Search for the cell housing the specified text and yield its [x, y] center coordinate. 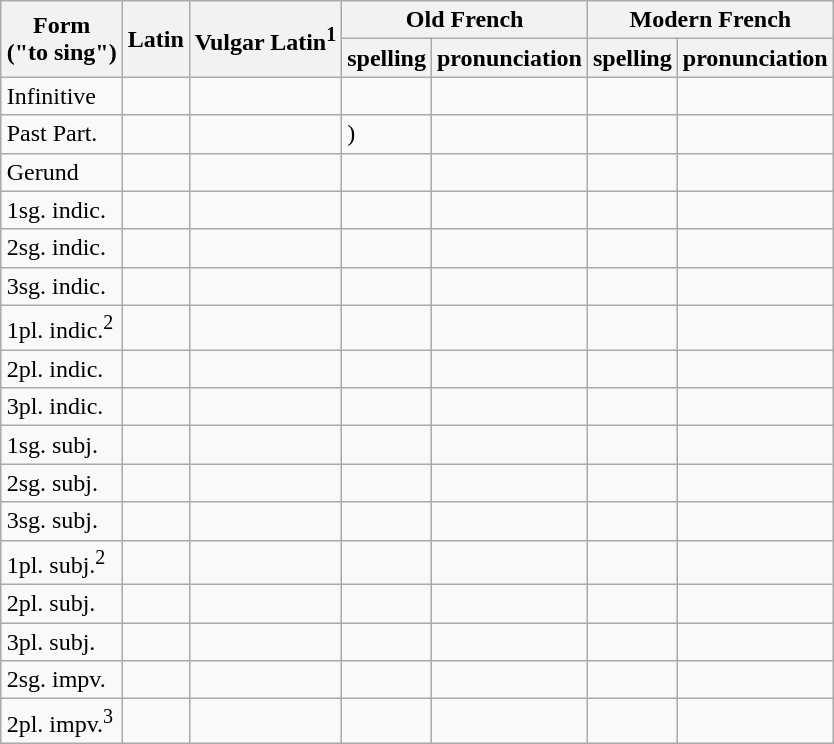
3pl. subj. [62, 642]
Modern French [710, 20]
Vulgar Latin1 [265, 39]
2sg. indic. [62, 248]
) [387, 134]
Old French [465, 20]
1sg. subj. [62, 445]
3sg. indic. [62, 286]
2pl. indic. [62, 369]
Latin [156, 39]
2pl. impv.3 [62, 722]
1sg. indic. [62, 210]
3sg. subj. [62, 521]
2sg. impv. [62, 680]
2pl. subj. [62, 604]
3pl. indic. [62, 407]
1pl. indic.2 [62, 328]
1pl. subj.2 [62, 562]
Past Part. [62, 134]
2sg. subj. [62, 483]
Gerund [62, 172]
Infinitive [62, 96]
Form("to sing") [62, 39]
